Scan for the cell matching the given text and deliver its [X, Y] coordinate at center. 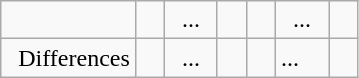
Differences [68, 58]
